Search for the cell housing the specified text and yield its (X, Y) center coordinate. 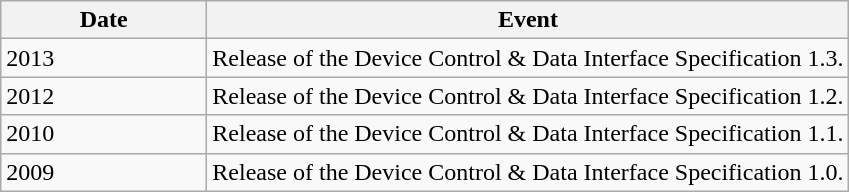
Release of the Device Control & Data Interface Specification 1.3. (528, 58)
2009 (104, 172)
Release of the Device Control & Data Interface Specification 1.2. (528, 96)
2013 (104, 58)
2012 (104, 96)
Date (104, 20)
Event (528, 20)
Release of the Device Control & Data Interface Specification 1.0. (528, 172)
Release of the Device Control & Data Interface Specification 1.1. (528, 134)
2010 (104, 134)
